Detect which cell encompasses the target text, then output its (x, y) center coordinate. 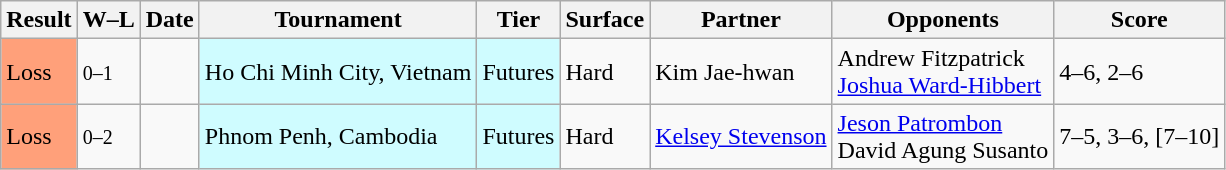
4–6, 2–6 (1140, 72)
Phnom Penh, Cambodia (338, 136)
Tournament (338, 20)
Score (1140, 20)
Opponents (943, 20)
Kelsey Stevenson (741, 136)
Andrew Fitzpatrick Joshua Ward-Hibbert (943, 72)
Result (39, 20)
W–L (108, 20)
Kim Jae-hwan (741, 72)
Tier (518, 20)
Ho Chi Minh City, Vietnam (338, 72)
Partner (741, 20)
Surface (605, 20)
0–1 (108, 72)
0–2 (108, 136)
Jeson Patrombon David Agung Susanto (943, 136)
Date (170, 20)
7–5, 3–6, [7–10] (1140, 136)
